From the cell containing the given text, extract its center point as (x, y) coordinate. 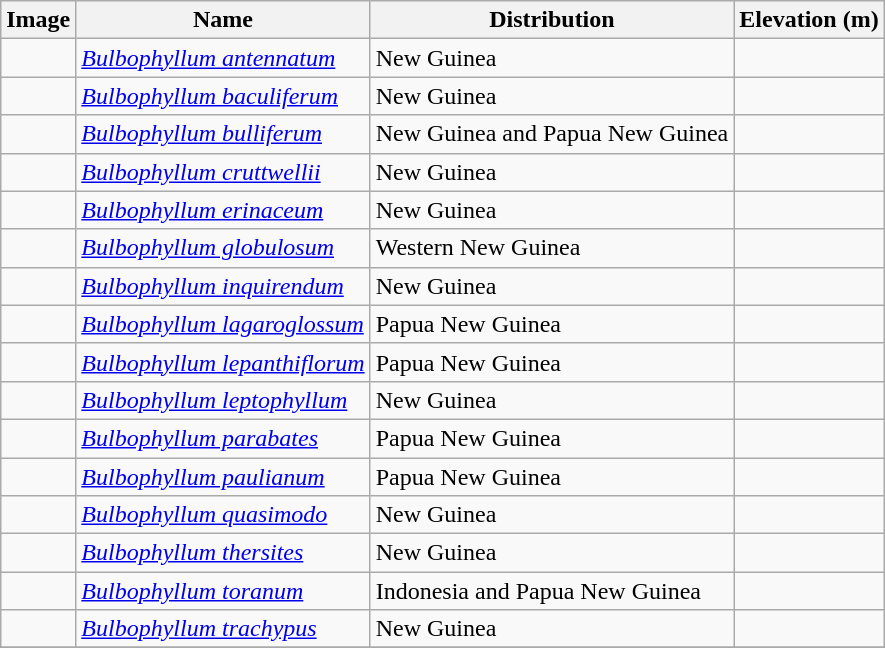
Bulbophyllum erinaceum (223, 210)
Distribution (552, 20)
Bulbophyllum baculiferum (223, 96)
Bulbophyllum leptophyllum (223, 400)
Indonesia and Papua New Guinea (552, 591)
Bulbophyllum cruttwellii (223, 172)
Bulbophyllum thersites (223, 553)
Bulbophyllum antennatum (223, 58)
Bulbophyllum paulianum (223, 477)
New Guinea and Papua New Guinea (552, 134)
Bulbophyllum lepanthiflorum (223, 362)
Bulbophyllum parabates (223, 438)
Western New Guinea (552, 248)
Elevation (m) (809, 20)
Bulbophyllum quasimodo (223, 515)
Bulbophyllum lagaroglossum (223, 324)
Bulbophyllum trachypus (223, 629)
Bulbophyllum globulosum (223, 248)
Bulbophyllum toranum (223, 591)
Image (38, 20)
Bulbophyllum inquirendum (223, 286)
Name (223, 20)
Bulbophyllum bulliferum (223, 134)
